Locate the cell with the specified text and output its [X, Y] center coordinate. 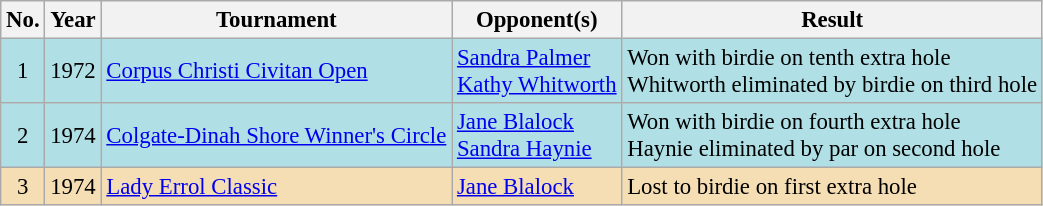
Won with birdie on tenth extra holeWhitworth eliminated by birdie on third hole [832, 72]
Colgate-Dinah Shore Winner's Circle [276, 136]
Opponent(s) [537, 20]
Sandra Palmer Kathy Whitworth [537, 72]
Result [832, 20]
2 [23, 136]
Lost to birdie on first extra hole [832, 187]
3 [23, 187]
Year [73, 20]
Won with birdie on fourth extra holeHaynie eliminated by par on second hole [832, 136]
1972 [73, 72]
Jane Blalock [537, 187]
Lady Errol Classic [276, 187]
No. [23, 20]
Corpus Christi Civitan Open [276, 72]
Tournament [276, 20]
1 [23, 72]
Jane Blalock Sandra Haynie [537, 136]
